Pinpoint the cell where the given text exists, returning its [x, y] midpoint coordinate. 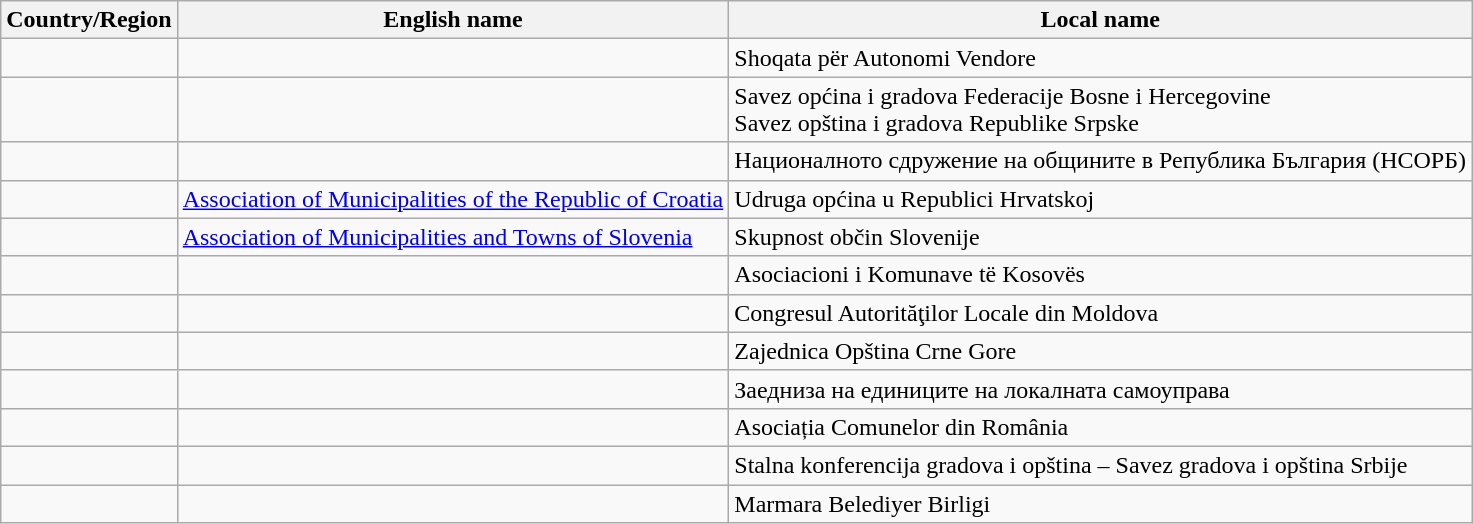
Asociacioni i Komunave të Kosovës [1100, 275]
Asociația Comunelor din România [1100, 427]
Association of Municipalities and Towns of Slovenia [453, 237]
Congresul Autorităţilor Locale din Moldova [1100, 313]
Local name [1100, 20]
Udruga općina u Republici Hrvatskoj [1100, 199]
Association of Municipalities of the Republic of Croatia [453, 199]
English name [453, 20]
Stalna konferencija gradova i opština – Savez gradova i opština Srbije [1100, 465]
Заедниза на единиците на локалната самоуправа [1100, 389]
Country/Region [89, 20]
Националното сдружение на общините в Република България (НСОРБ) [1100, 161]
Shoqata për Autonomi Vendore [1100, 58]
Skupnost občin Slovenije [1100, 237]
Zajednica Opština Crne Gore [1100, 351]
Savez općina i gradova Federacije Bosne i Hercegovine Savez opština i gradova Republike Srpske [1100, 110]
Marmara Belediyer Birligi [1100, 503]
